Detect which cell encompasses the target text, then output its (X, Y) center coordinate. 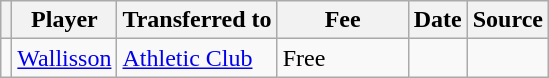
Transferred to (197, 20)
Date (438, 20)
Free (342, 58)
Wallisson (64, 58)
Athletic Club (197, 58)
Player (64, 20)
Source (508, 20)
Fee (342, 20)
